For the text-containing cell, return its midpoint in (X, Y) coordinate format. 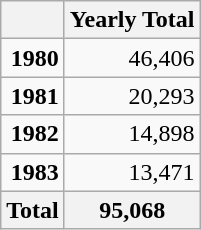
Yearly Total (132, 20)
1983 (33, 172)
14,898 (132, 134)
13,471 (132, 172)
1980 (33, 58)
95,068 (132, 210)
46,406 (132, 58)
20,293 (132, 96)
1982 (33, 134)
Total (33, 210)
1981 (33, 96)
